Determine the [X, Y] coordinate at the center of the cell enclosing the given text.  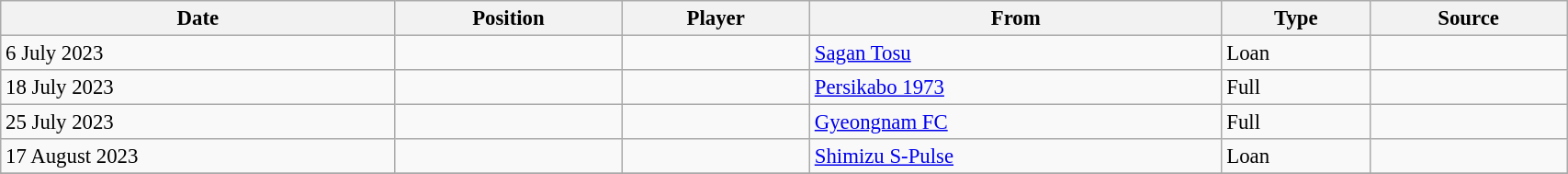
From [1016, 18]
Sagan Tosu [1016, 53]
Persikabo 1973 [1016, 87]
25 July 2023 [198, 122]
Type [1296, 18]
Shimizu S-Pulse [1016, 157]
6 July 2023 [198, 53]
Player [716, 18]
Date [198, 18]
Position [509, 18]
Gyeongnam FC [1016, 122]
17 August 2023 [198, 157]
Source [1469, 18]
18 July 2023 [198, 87]
